Locate the cell with the specified text and output its [x, y] center coordinate. 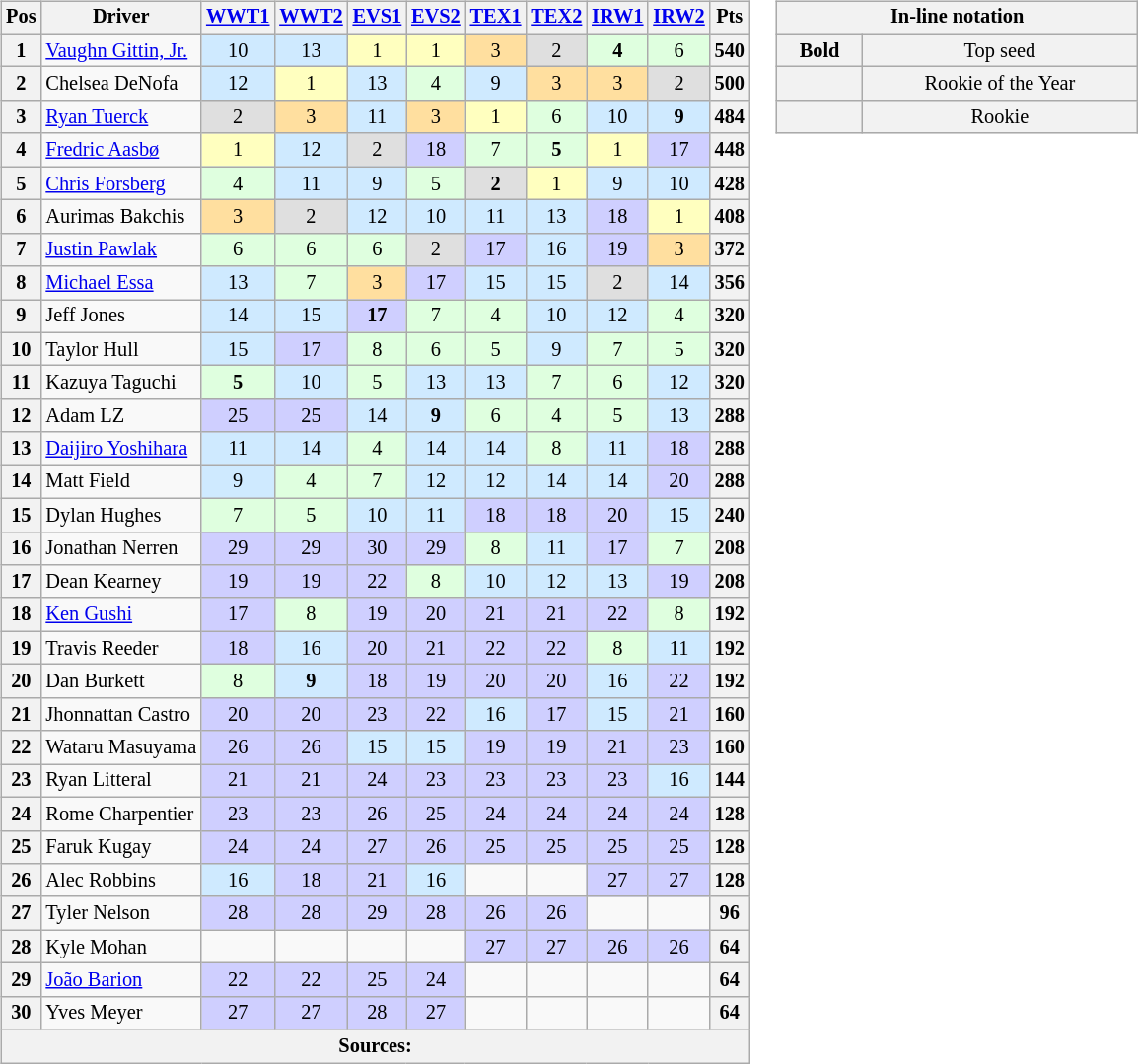
Tyler Nelson [120, 913]
João Barion [120, 980]
In-line notation [958, 18]
Bold [820, 50]
Taylor Hull [120, 349]
Daijiro Yoshihara [120, 449]
Fredric Aasbø [120, 150]
Ken Gushi [120, 614]
484 [730, 117]
Justin Pawlak [120, 249]
Dan Burkett [120, 681]
144 [730, 781]
EVS1 [378, 18]
IRW1 [617, 18]
Yves Meyer [120, 1013]
Faruk Kugay [120, 847]
Pos [21, 18]
TEX1 [496, 18]
Chris Forsberg [120, 183]
Ryan Tuerck [120, 117]
Ryan Litteral [120, 781]
Dylan Hughes [120, 515]
Kazuya Taguchi [120, 383]
372 [730, 249]
Jhonnattan Castro [120, 714]
Dean Kearney [120, 582]
Alec Robbins [120, 881]
Rookie of the Year [1000, 84]
Matt Field [120, 482]
Wataru Masuyama [120, 747]
Sources: [375, 1046]
Rome Charpentier [120, 814]
WWT2 [311, 18]
Pts [730, 18]
408 [730, 217]
Top seed [1000, 50]
240 [730, 515]
540 [730, 50]
Travis Reeder [120, 648]
Adam LZ [120, 416]
Chelsea DeNofa [120, 84]
356 [730, 283]
Kyle Mohan [120, 947]
428 [730, 183]
TEX2 [556, 18]
IRW2 [678, 18]
Driver [120, 18]
Jonathan Nerren [120, 548]
Jeff Jones [120, 317]
Rookie [1000, 117]
Michael Essa [120, 283]
448 [730, 150]
Vaughn Gittin, Jr. [120, 50]
96 [730, 913]
500 [730, 84]
EVS2 [436, 18]
Aurimas Bakchis [120, 217]
WWT1 [238, 18]
